Scan for the cell matching the given text and deliver its (x, y) coordinate at center. 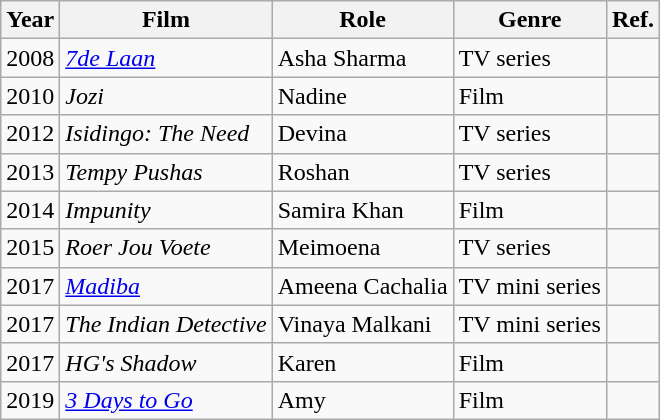
Ameena Cachalia (362, 286)
Samira Khan (362, 210)
2013 (30, 172)
Ref. (632, 20)
2012 (30, 134)
7de Laan (166, 58)
Nadine (362, 96)
Year (30, 20)
Asha Sharma (362, 58)
Genre (530, 20)
Impunity (166, 210)
The Indian Detective (166, 324)
2008 (30, 58)
Devina (362, 134)
Amy (362, 400)
2015 (30, 248)
Madiba (166, 286)
Roer Jou Voete (166, 248)
HG's Shadow (166, 362)
Karen (362, 362)
Meimoena (362, 248)
Jozi (166, 96)
Vinaya Malkani (362, 324)
Isidingo: The Need (166, 134)
Role (362, 20)
3 Days to Go (166, 400)
2010 (30, 96)
2014 (30, 210)
2019 (30, 400)
Roshan (362, 172)
Tempy Pushas (166, 172)
